Identify which cell holds the provided text, then report its (x, y) central coordinate. 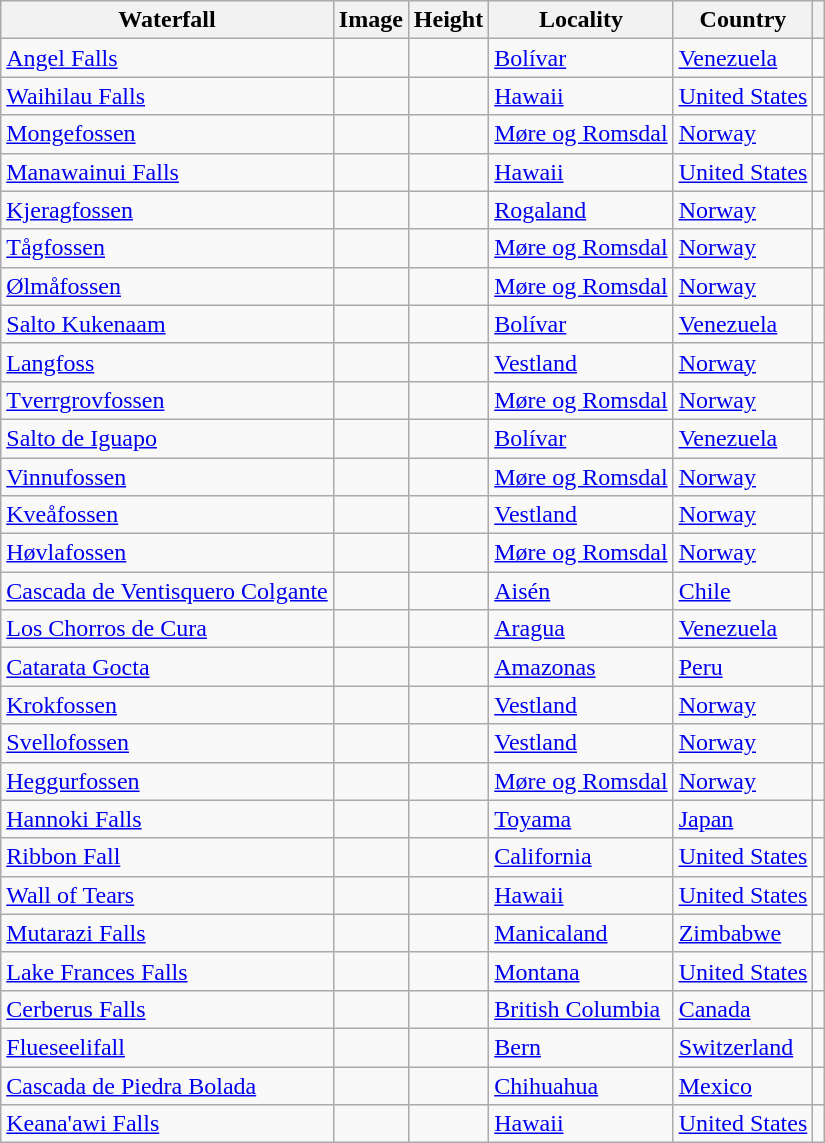
Flueseelifall (168, 1047)
Country (743, 20)
Montana (581, 971)
Chile (743, 591)
Cascada de Ventisquero Colgante (168, 591)
Tverrgrovfossen (168, 400)
Locality (581, 20)
Angel Falls (168, 58)
Switzerland (743, 1047)
Keana'awi Falls (168, 1124)
Ølmåfossen (168, 286)
Image (370, 20)
California (581, 857)
Catarata Gocta (168, 667)
Langfoss (168, 362)
Lake Frances Falls (168, 971)
Tågfossen (168, 248)
Svellofossen (168, 743)
Manawainui Falls (168, 172)
Waihilau Falls (168, 96)
Wall of Tears (168, 895)
Manicaland (581, 933)
Mexico (743, 1085)
Aragua (581, 629)
Japan (743, 819)
Hannoki Falls (168, 819)
Cerberus Falls (168, 1009)
Zimbabwe (743, 933)
Waterfall (168, 20)
Toyama (581, 819)
British Columbia (581, 1009)
Amazonas (581, 667)
Los Chorros de Cura (168, 629)
Ribbon Fall (168, 857)
Salto de Iguapo (168, 438)
Canada (743, 1009)
Peru (743, 667)
Height (448, 20)
Aisén (581, 591)
Rogaland (581, 210)
Krokfossen (168, 705)
Cascada de Piedra Bolada (168, 1085)
Mongefossen (168, 134)
Høvlafossen (168, 553)
Heggurfossen (168, 781)
Vinnufossen (168, 477)
Chihuahua (581, 1085)
Bern (581, 1047)
Kveåfossen (168, 515)
Salto Kukenaam (168, 324)
Kjeragfossen (168, 210)
Mutarazi Falls (168, 933)
